Find where the given text appears and provide that cell's center as [X, Y] coordinate. 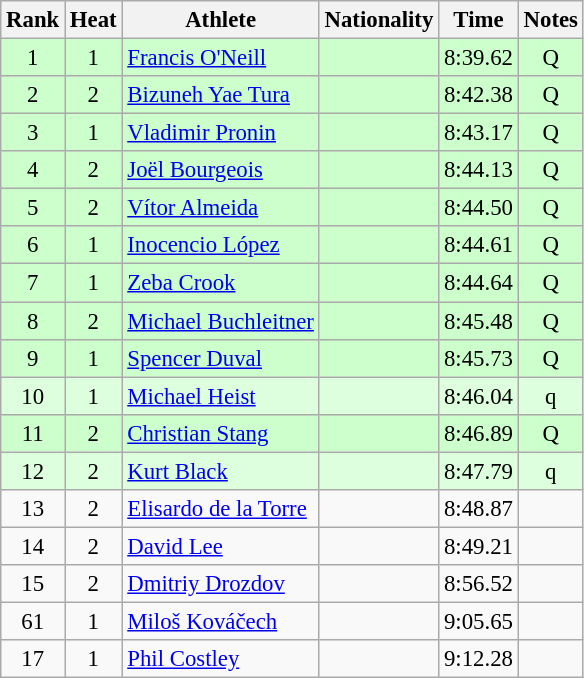
8:47.79 [479, 471]
8:46.89 [479, 433]
Athlete [220, 20]
Francis O'Neill [220, 58]
9 [33, 358]
8:42.38 [479, 95]
8:44.50 [479, 208]
Miloš Kováčech [220, 621]
8:39.62 [479, 58]
15 [33, 584]
8 [33, 321]
Dmitriy Drozdov [220, 584]
Phil Costley [220, 659]
12 [33, 471]
8:56.52 [479, 584]
61 [33, 621]
8:44.64 [479, 283]
David Lee [220, 546]
Michael Buchleitner [220, 321]
4 [33, 170]
Bizuneh Yae Tura [220, 95]
Time [479, 20]
Joël Bourgeois [220, 170]
Christian Stang [220, 433]
Nationality [378, 20]
10 [33, 396]
8:44.13 [479, 170]
8:45.48 [479, 321]
8:43.17 [479, 133]
Rank [33, 20]
9:12.28 [479, 659]
8:45.73 [479, 358]
Notes [550, 20]
Zeba Crook [220, 283]
Kurt Black [220, 471]
8:49.21 [479, 546]
9:05.65 [479, 621]
13 [33, 509]
Vladimir Pronin [220, 133]
5 [33, 208]
11 [33, 433]
Vítor Almeida [220, 208]
3 [33, 133]
8:46.04 [479, 396]
8:44.61 [479, 245]
Inocencio López [220, 245]
Heat [94, 20]
Spencer Duval [220, 358]
8:48.87 [479, 509]
6 [33, 245]
14 [33, 546]
Elisardo de la Torre [220, 509]
17 [33, 659]
Michael Heist [220, 396]
7 [33, 283]
